Find where the given text appears and provide that cell's center as [x, y] coordinate. 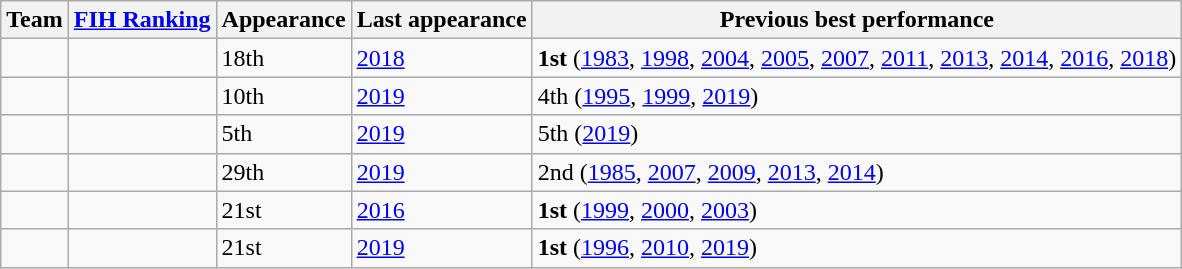
10th [284, 96]
Previous best performance [857, 20]
5th [284, 134]
5th (2019) [857, 134]
2016 [442, 210]
18th [284, 58]
1st (1983, 1998, 2004, 2005, 2007, 2011, 2013, 2014, 2016, 2018) [857, 58]
2018 [442, 58]
4th (1995, 1999, 2019) [857, 96]
Appearance [284, 20]
Last appearance [442, 20]
1st (1996, 2010, 2019) [857, 248]
29th [284, 172]
1st (1999, 2000, 2003) [857, 210]
Team [35, 20]
FIH Ranking [142, 20]
2nd (1985, 2007, 2009, 2013, 2014) [857, 172]
